Return (X, Y) of the center of cell containing provided text 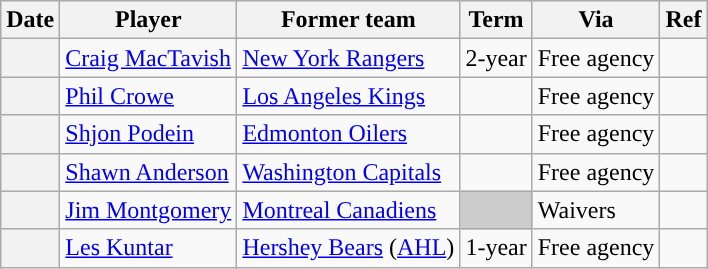
Ref (684, 20)
Hershey Bears (AHL) (348, 248)
Craig MacTavish (148, 58)
Date (30, 20)
2-year (496, 58)
New York Rangers (348, 58)
Les Kuntar (148, 248)
Los Angeles Kings (348, 96)
Washington Capitals (348, 172)
Waivers (596, 210)
Player (148, 20)
Jim Montgomery (148, 210)
1-year (496, 248)
Shawn Anderson (148, 172)
Edmonton Oilers (348, 134)
Term (496, 20)
Phil Crowe (148, 96)
Montreal Canadiens (348, 210)
Former team (348, 20)
Via (596, 20)
Shjon Podein (148, 134)
